From the cell containing the given text, extract its center point as (x, y) coordinate. 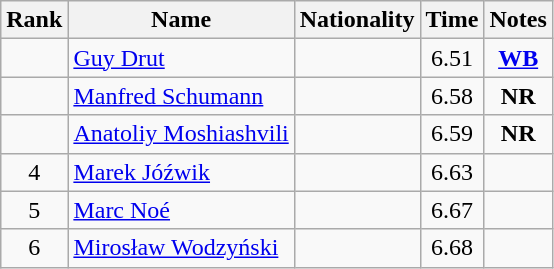
6.67 (452, 210)
Manfred Schumann (181, 96)
Mirosław Wodzyński (181, 248)
Guy Drut (181, 58)
Name (181, 20)
Marc Noé (181, 210)
6 (34, 248)
5 (34, 210)
6.63 (452, 172)
6.51 (452, 58)
Marek Jóźwik (181, 172)
Time (452, 20)
6.58 (452, 96)
6.59 (452, 134)
Anatoliy Moshiashvili (181, 134)
4 (34, 172)
Nationality (357, 20)
6.68 (452, 248)
Rank (34, 20)
WB (518, 58)
Notes (518, 20)
